Scan for the cell matching the given text and deliver its [X, Y] coordinate at center. 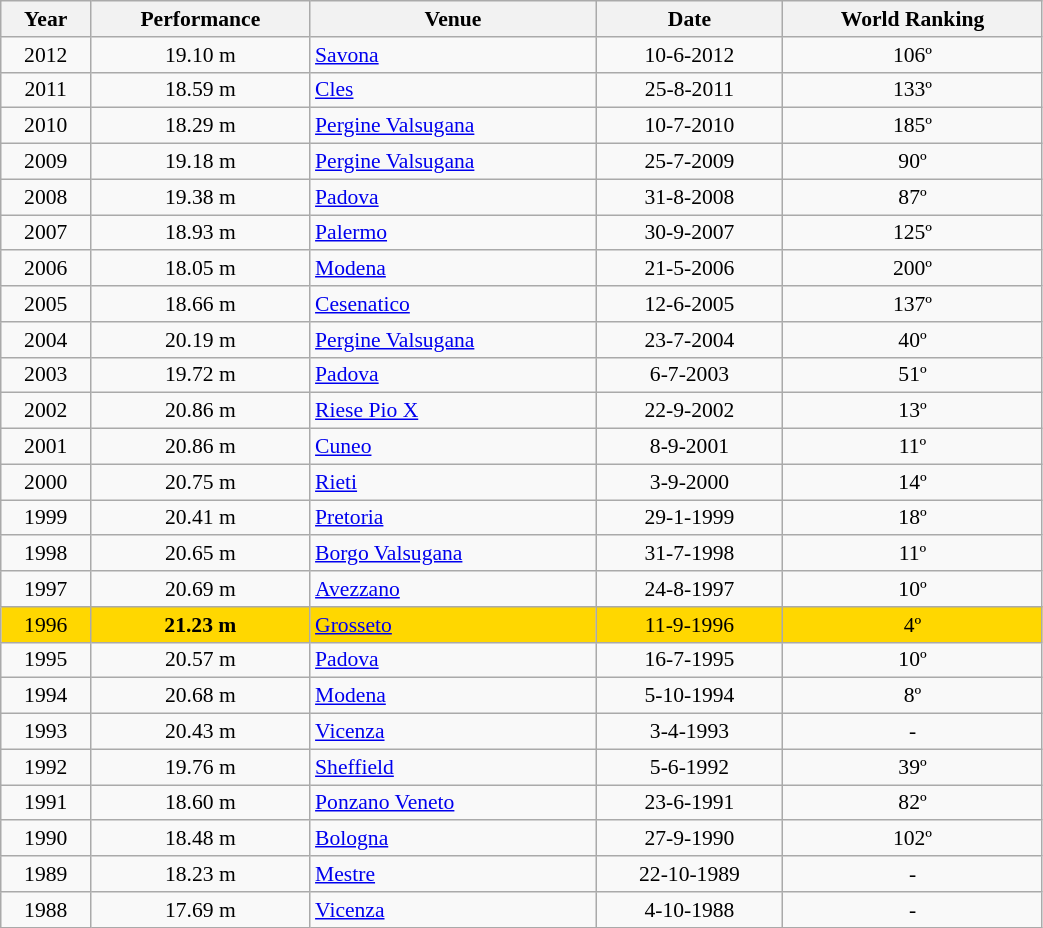
2000 [46, 482]
185º [912, 126]
1994 [46, 696]
16-7-1995 [690, 660]
51º [912, 375]
Performance [200, 19]
6-7-2003 [690, 375]
125º [912, 233]
18.59 m [200, 90]
1992 [46, 767]
3-4-1993 [690, 732]
8º [912, 696]
18.93 m [200, 233]
2010 [46, 126]
Mestre [453, 874]
19.72 m [200, 375]
2007 [46, 233]
18.23 m [200, 874]
18º [912, 518]
18.29 m [200, 126]
2011 [46, 90]
Date [690, 19]
18.48 m [200, 839]
20.43 m [200, 732]
Cesenatico [453, 304]
2002 [46, 411]
2003 [46, 375]
1990 [46, 839]
Palermo [453, 233]
18.66 m [200, 304]
World Ranking [912, 19]
5-10-1994 [690, 696]
1988 [46, 910]
40º [912, 340]
23-6-1991 [690, 803]
23-7-2004 [690, 340]
8-9-2001 [690, 447]
20.19 m [200, 340]
133º [912, 90]
20.75 m [200, 482]
102º [912, 839]
2009 [46, 162]
1996 [46, 625]
19.76 m [200, 767]
14º [912, 482]
106º [912, 55]
20.68 m [200, 696]
Avezzano [453, 589]
Grosseto [453, 625]
19.18 m [200, 162]
200º [912, 269]
2005 [46, 304]
39º [912, 767]
2001 [46, 447]
87º [912, 197]
22-10-1989 [690, 874]
19.38 m [200, 197]
12-6-2005 [690, 304]
18.05 m [200, 269]
31-7-1998 [690, 554]
19.10 m [200, 55]
82º [912, 803]
1991 [46, 803]
21-5-2006 [690, 269]
Rieti [453, 482]
Borgo Valsugana [453, 554]
3-9-2000 [690, 482]
25-8-2011 [690, 90]
90º [912, 162]
Venue [453, 19]
11-9-1996 [690, 625]
17.69 m [200, 910]
31-8-2008 [690, 197]
1998 [46, 554]
Bologna [453, 839]
21.23 m [200, 625]
18.60 m [200, 803]
Year [46, 19]
Savona [453, 55]
4º [912, 625]
2012 [46, 55]
1999 [46, 518]
1997 [46, 589]
Cuneo [453, 447]
20.69 m [200, 589]
2006 [46, 269]
5-6-1992 [690, 767]
20.65 m [200, 554]
1993 [46, 732]
2004 [46, 340]
30-9-2007 [690, 233]
10-6-2012 [690, 55]
Ponzano Veneto [453, 803]
1995 [46, 660]
137º [912, 304]
2008 [46, 197]
10-7-2010 [690, 126]
27-9-1990 [690, 839]
24-8-1997 [690, 589]
20.57 m [200, 660]
13º [912, 411]
Cles [453, 90]
1989 [46, 874]
Pretoria [453, 518]
Riese Pio X [453, 411]
Sheffield [453, 767]
22-9-2002 [690, 411]
4-10-1988 [690, 910]
25-7-2009 [690, 162]
29-1-1999 [690, 518]
20.41 m [200, 518]
